Provide the (x, y) coordinate of the cell's center where the given text is located.  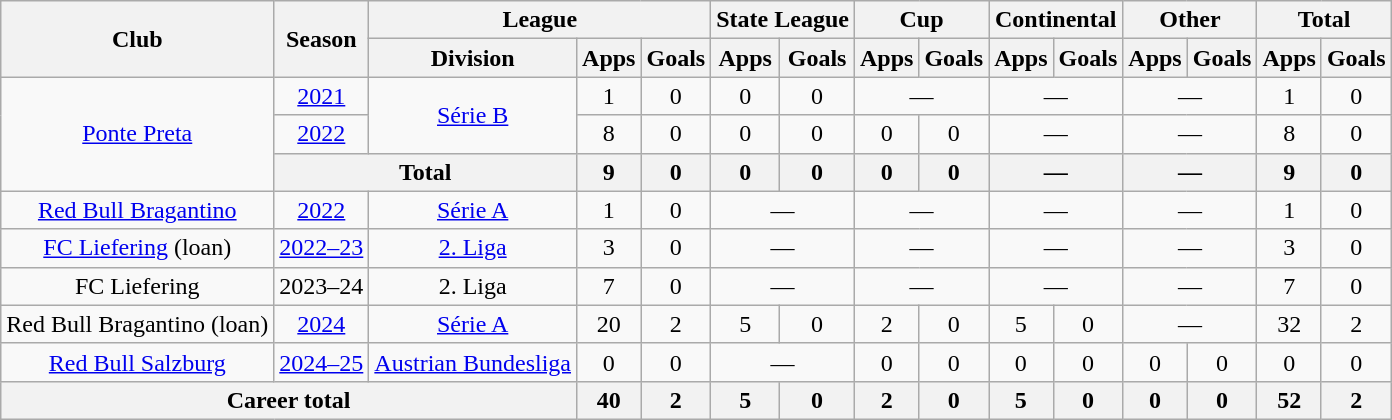
Cup (921, 20)
FC Liefering (138, 286)
FC Liefering (loan) (138, 248)
32 (1289, 324)
Continental (1056, 20)
2022–23 (322, 248)
Other (1190, 20)
Season (322, 39)
52 (1289, 400)
Division (473, 58)
Club (138, 39)
Série B (473, 115)
Red Bull Bragantino (loan) (138, 324)
League (540, 20)
20 (609, 324)
2021 (322, 96)
Ponte Preta (138, 134)
2024–25 (322, 362)
Red Bull Bragantino (138, 210)
2024 (322, 324)
Career total (289, 400)
State League (783, 20)
Austrian Bundesliga (473, 362)
40 (609, 400)
2023–24 (322, 286)
Red Bull Salzburg (138, 362)
